Locate the cell with the specified text and output its [X, Y] center coordinate. 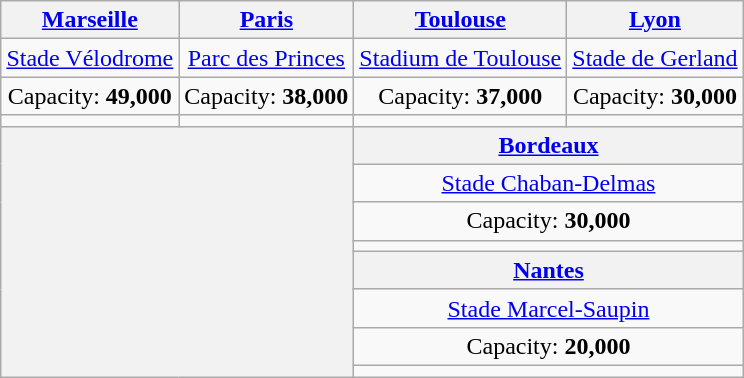
Capacity: 38,000 [266, 96]
Capacity: 49,000 [90, 96]
Capacity: 20,000 [548, 346]
Bordeaux [548, 145]
Paris [266, 20]
Stadium de Toulouse [460, 58]
Stade Marcel-Saupin [548, 308]
Nantes [548, 270]
Lyon [655, 20]
Capacity: 37,000 [460, 96]
Marseille [90, 20]
Parc des Princes [266, 58]
Stade Chaban-Delmas [548, 183]
Toulouse [460, 20]
Stade Vélodrome [90, 58]
Stade de Gerland [655, 58]
